Locate the cell with the specified text and output its (X, Y) center coordinate. 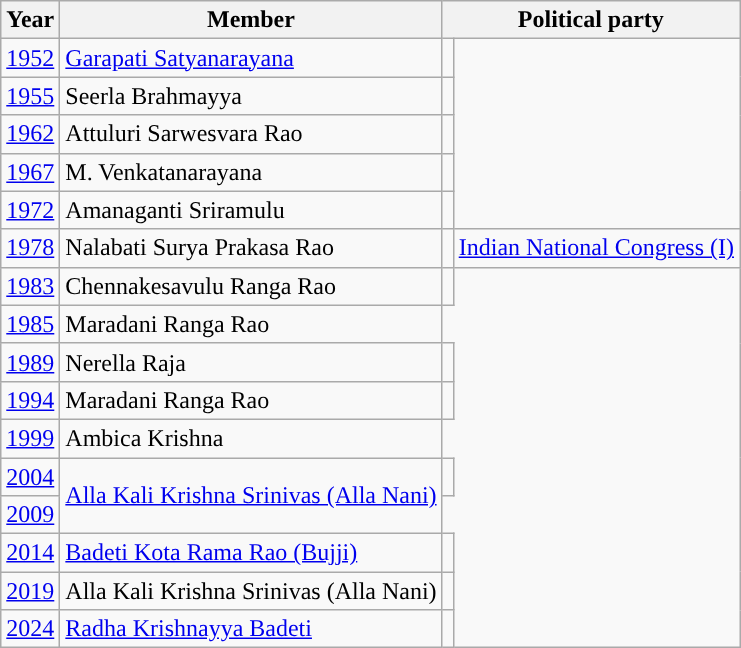
2009 (30, 515)
1955 (30, 96)
Badeti Kota Rama Rao (Bujji) (251, 553)
Chennakesavulu Ranga Rao (251, 286)
1978 (30, 248)
Member (251, 20)
Ambica Krishna (251, 438)
1985 (30, 324)
1962 (30, 134)
2004 (30, 477)
Attuluri Sarwesvara Rao (251, 134)
1994 (30, 400)
Garapati Satyanarayana (251, 58)
Nerella Raja (251, 362)
1952 (30, 58)
Radha Krishnayya Badeti (251, 629)
1967 (30, 172)
Year (30, 20)
Amanaganti Sriramulu (251, 210)
M. Venkatanarayana (251, 172)
Nalabati Surya Prakasa Rao (251, 248)
Political party (590, 20)
1983 (30, 286)
Seerla Brahmayya (251, 96)
Indian National Congress (I) (596, 248)
2014 (30, 553)
2024 (30, 629)
1999 (30, 438)
1989 (30, 362)
2019 (30, 591)
1972 (30, 210)
